For the text-containing cell, return its midpoint in (x, y) coordinate format. 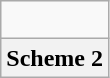
Scheme 2 (55, 58)
